Return (x, y) of the center of cell containing provided text 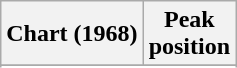
Peak position (189, 34)
Chart (1968) (72, 34)
